Extract the (X, Y) coordinate from the center of the cell holding the provided text.  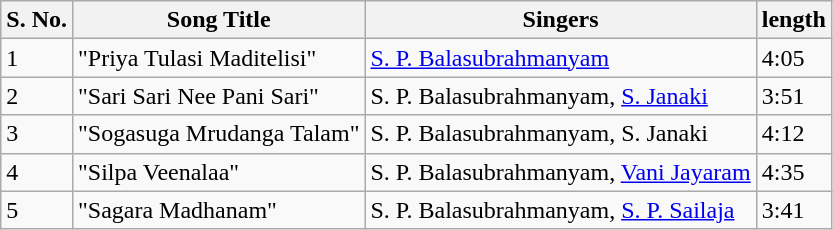
1 (37, 58)
3:41 (794, 210)
S. P. Balasubrahmanyam, Vani Jayaram (560, 172)
"Priya Tulasi Maditelisi" (218, 58)
length (794, 20)
3:51 (794, 96)
S. No. (37, 20)
Song Title (218, 20)
S. P. Balasubrahmanyam (560, 58)
4 (37, 172)
5 (37, 210)
"Sagara Madhanam" (218, 210)
S. P. Balasubrahmanyam, S. P. Sailaja (560, 210)
Singers (560, 20)
"Sogasuga Mrudanga Talam" (218, 134)
4:35 (794, 172)
2 (37, 96)
4:12 (794, 134)
4:05 (794, 58)
"Sari Sari Nee Pani Sari" (218, 96)
"Silpa Veenalaa" (218, 172)
3 (37, 134)
